Provide the [X, Y] coordinate of the cell's center where the given text is located.  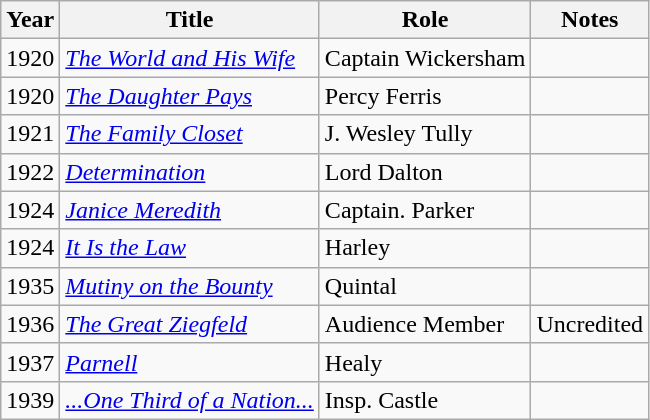
1922 [30, 172]
1935 [30, 286]
Lord Dalton [425, 172]
It Is the Law [190, 248]
1937 [30, 362]
Title [190, 20]
Captain. Parker [425, 210]
1921 [30, 134]
1936 [30, 324]
Audience Member [425, 324]
Percy Ferris [425, 96]
Determination [190, 172]
Insp. Castle [425, 400]
Role [425, 20]
Year [30, 20]
The Daughter Pays [190, 96]
J. Wesley Tully [425, 134]
Quintal [425, 286]
The Family Closet [190, 134]
Parnell [190, 362]
Notes [590, 20]
Uncredited [590, 324]
Janice Meredith [190, 210]
The Great Ziegfeld [190, 324]
Harley [425, 248]
The World and His Wife [190, 58]
Captain Wickersham [425, 58]
Mutiny on the Bounty [190, 286]
...One Third of a Nation... [190, 400]
Healy [425, 362]
1939 [30, 400]
